Search for the cell housing the specified text and yield its (x, y) center coordinate. 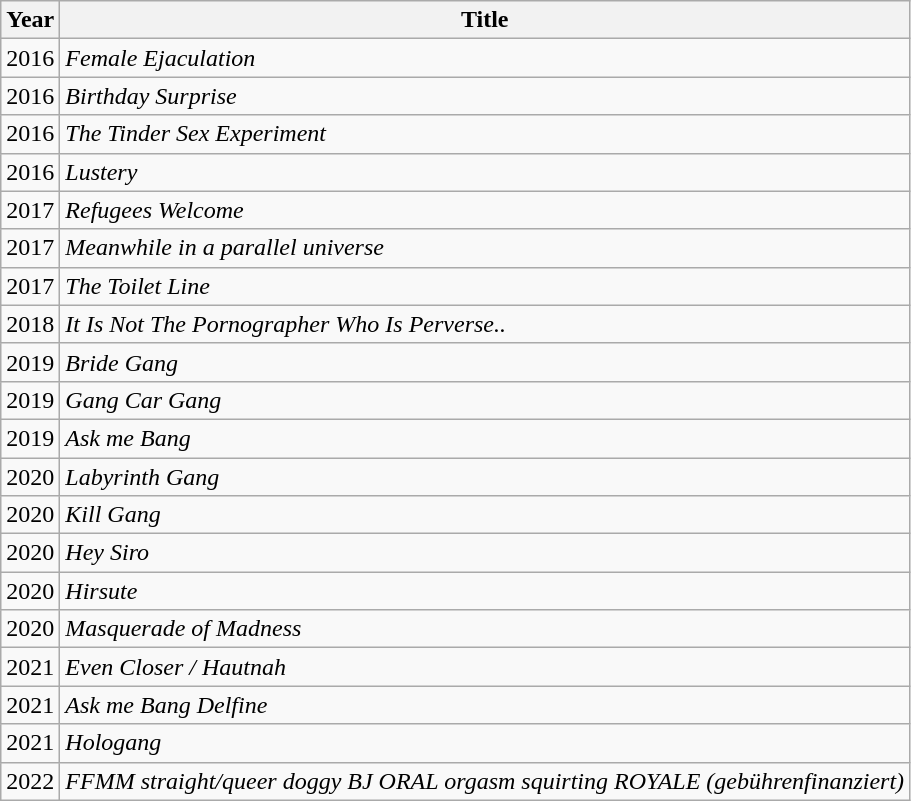
Ask me Bang Delfine (485, 705)
Meanwhile in a parallel universe (485, 248)
FFMM straight/queer doggy BJ ORAL orgasm squirting ROYALE (gebührenfinanziert) (485, 781)
Ask me Bang (485, 438)
The Tinder Sex Experiment (485, 134)
Lustery (485, 172)
Hirsute (485, 591)
Birthday Surprise (485, 96)
Labyrinth Gang (485, 477)
Even Closer / Hautnah (485, 667)
Title (485, 20)
Masquerade of Madness (485, 629)
Hey Siro (485, 553)
2018 (30, 324)
Refugees Welcome (485, 210)
2022 (30, 781)
It Is Not The Pornographer Who Is Perverse.. (485, 324)
Year (30, 20)
Gang Car Gang (485, 400)
The Toilet Line (485, 286)
Hologang (485, 743)
Kill Gang (485, 515)
Female Ejaculation (485, 58)
Bride Gang (485, 362)
